Extract the (x, y) coordinate from the center of the cell holding the provided text.  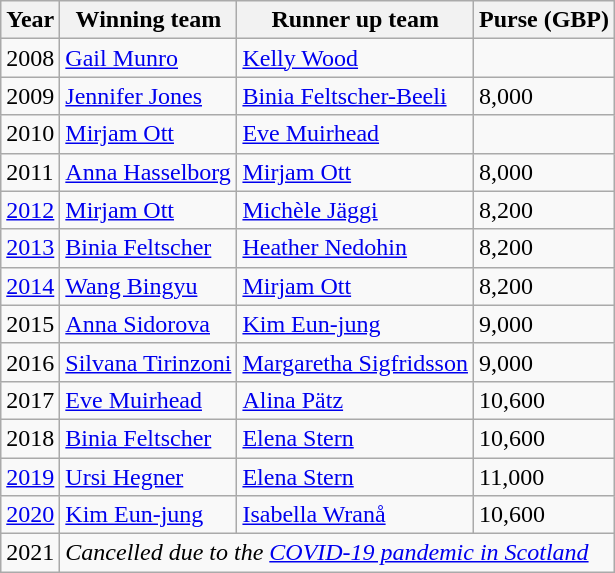
2009 (30, 96)
Anna Sidorova (148, 324)
Purse (GBP) (544, 20)
11,000 (544, 477)
2012 (30, 210)
2010 (30, 134)
Ursi Hegner (148, 477)
Kelly Wood (356, 58)
Alina Pätz (356, 400)
2008 (30, 58)
2013 (30, 248)
2014 (30, 286)
2019 (30, 477)
2020 (30, 515)
Anna Hasselborg (148, 172)
Winning team (148, 20)
2016 (30, 362)
2011 (30, 172)
Year (30, 20)
Michèle Jäggi (356, 210)
Wang Bingyu (148, 286)
Jennifer Jones (148, 96)
Binia Feltscher-Beeli (356, 96)
2018 (30, 438)
2015 (30, 324)
Heather Nedohin (356, 248)
Isabella Wranå (356, 515)
2017 (30, 400)
Gail Munro (148, 58)
Silvana Tirinzoni (148, 362)
Cancelled due to the COVID-19 pandemic in Scotland (338, 553)
Margaretha Sigfridsson (356, 362)
Runner up team (356, 20)
2021 (30, 553)
